Return the (x, y) coordinate for the center point of the cell that contains the specified text.  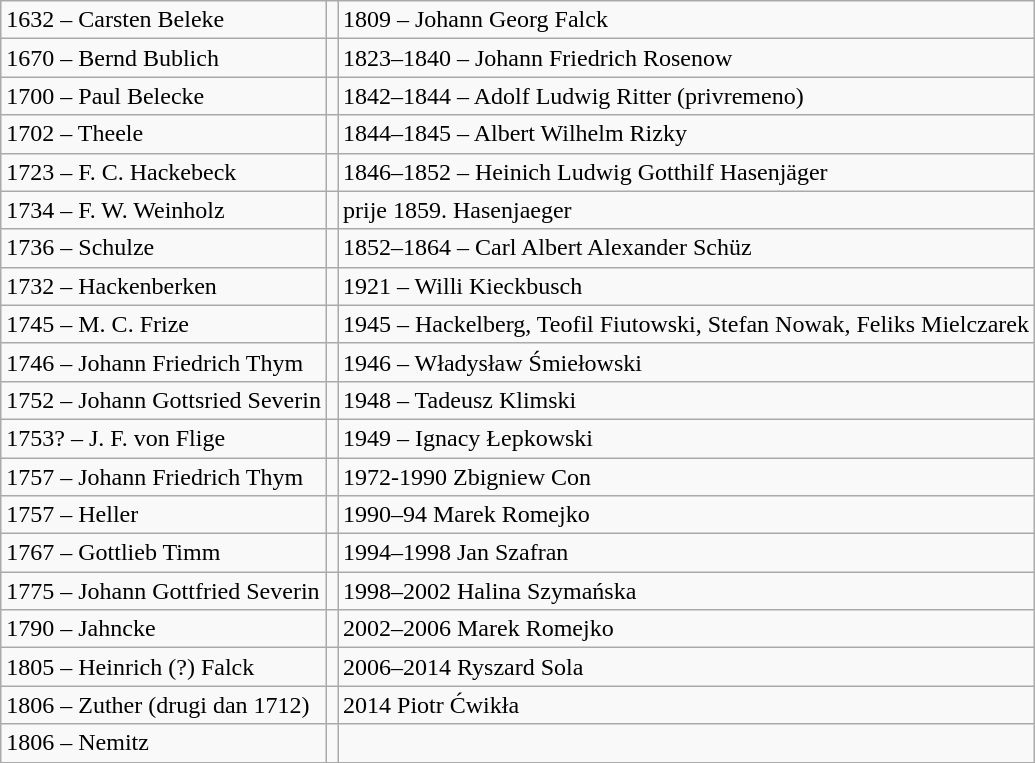
1805 – Heinrich (?) Falck (164, 667)
1753? – J. F. von Flige (164, 438)
1809 – Johann Georg Falck (686, 20)
1732 – Hackenberken (164, 286)
1757 – Johann Friedrich Thym (164, 477)
1702 – Theele (164, 134)
1948 – Tadeusz Klimski (686, 400)
1945 – Hackelberg, Teofil Fiutowski, Stefan Nowak, Feliks Mielczarek (686, 324)
1852–1864 – Carl Albert Alexander Schüz (686, 248)
1632 – Carsten Beleke (164, 20)
1806 – Nemitz (164, 743)
1757 – Heller (164, 515)
1670 – Bernd Bublich (164, 58)
2006–2014 Ryszard Sola (686, 667)
1746 – Johann Friedrich Thym (164, 362)
2014 Piotr Ćwikła (686, 705)
1767 – Gottlieb Timm (164, 553)
1946 – Władysław Śmiełowski (686, 362)
1949 – Ignacy Łepkowski (686, 438)
1734 – F. W. Weinholz (164, 210)
1972-1990 Zbigniew Con (686, 477)
1844–1845 – Albert Wilhelm Rizky (686, 134)
1736 – Schulze (164, 248)
2002–2006 Marek Romejko (686, 629)
1700 – Paul Belecke (164, 96)
1823–1840 – Johann Friedrich Rosenow (686, 58)
1723 – F. C. Hackebeck (164, 172)
1990–94 Marek Romejko (686, 515)
1806 – Zuther (drugi dan 1712) (164, 705)
1745 – M. C. Frize (164, 324)
1790 – Jahncke (164, 629)
1994–1998 Jan Szafran (686, 553)
1846–1852 – Heinich Ludwig Gotthilf Hasenjäger (686, 172)
1775 – Johann Gottfried Severin (164, 591)
1921 – Willi Kieckbusch (686, 286)
1752 – Johann Gottsried Severin (164, 400)
1842–1844 – Adolf Ludwig Ritter (privremeno) (686, 96)
prije 1859. Hasenjaeger (686, 210)
1998–2002 Halina Szymańska (686, 591)
